Provide the (x, y) coordinate of the cell's center where the given text is located.  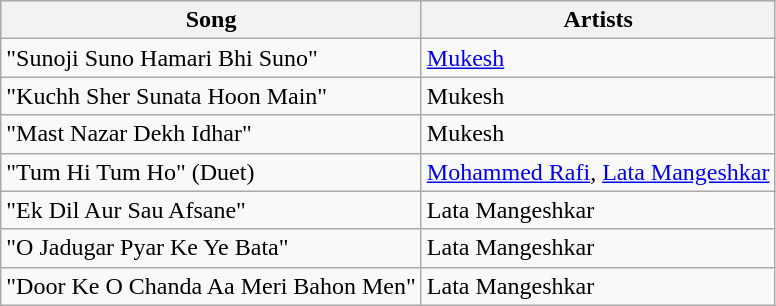
"Tum Hi Tum Ho" (Duet) (212, 172)
"Door Ke O Chanda Aa Meri Bahon Men" (212, 286)
Song (212, 20)
"O Jadugar Pyar Ke Ye Bata" (212, 248)
Mohammed Rafi, Lata Mangeshkar (598, 172)
"Ek Dil Aur Sau Afsane" (212, 210)
Artists (598, 20)
"Mast Nazar Dekh Idhar" (212, 134)
"Sunoji Suno Hamari Bhi Suno" (212, 58)
"Kuchh Sher Sunata Hoon Main" (212, 96)
